Search for the cell housing the specified text and yield its [X, Y] center coordinate. 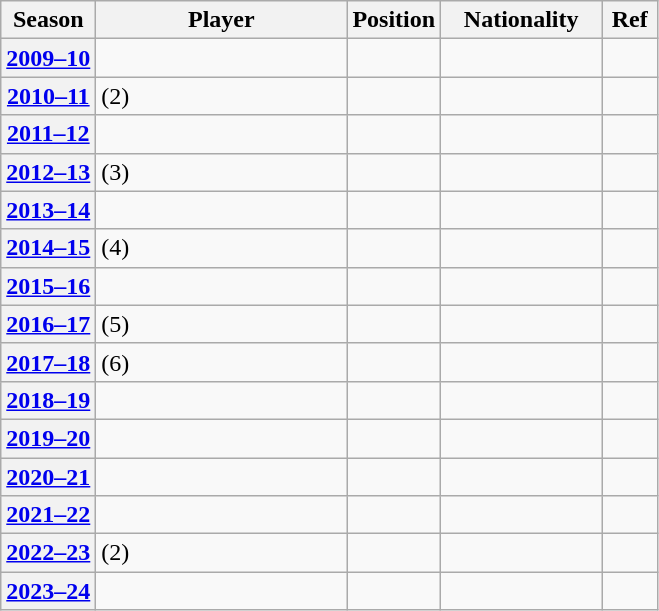
2010–11 [48, 96]
2023–24 [48, 591]
(4) [222, 248]
2020–21 [48, 477]
Season [48, 20]
2022–23 [48, 553]
2018–19 [48, 400]
2013–14 [48, 210]
(5) [222, 324]
2011–12 [48, 134]
2012–13 [48, 172]
2021–22 [48, 515]
Nationality [522, 20]
2014–15 [48, 248]
(6) [222, 362]
2015–16 [48, 286]
Player [222, 20]
2009–10 [48, 58]
2019–20 [48, 438]
Ref [630, 20]
(3) [222, 172]
2016–17 [48, 324]
2017–18 [48, 362]
Position [394, 20]
